Output the [X, Y] coordinate of the center of the cell containing the given text.  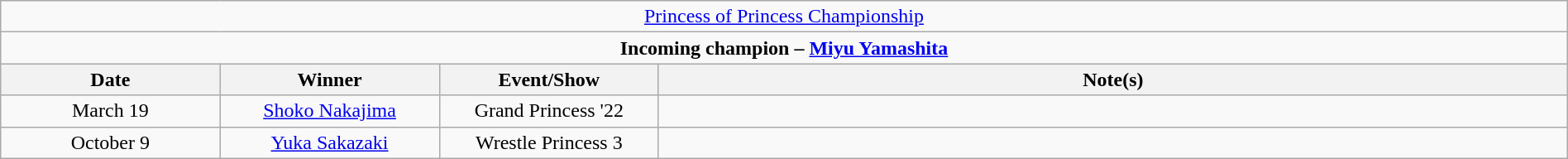
Note(s) [1113, 79]
Winner [329, 79]
Incoming champion – Miyu Yamashita [784, 48]
Event/Show [549, 79]
March 19 [111, 111]
Date [111, 79]
Shoko Nakajima [329, 111]
Yuka Sakazaki [329, 142]
Wrestle Princess 3 [549, 142]
October 9 [111, 142]
Grand Princess '22 [549, 111]
Princess of Princess Championship [784, 17]
